Locate the cell with the specified text and output its [x, y] center coordinate. 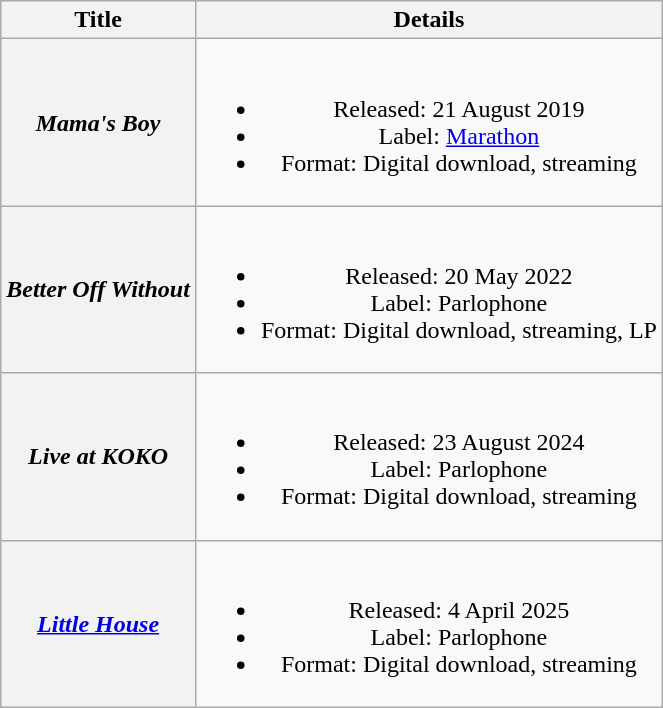
Title [98, 20]
Details [428, 20]
Released: 20 May 2022Label: ParlophoneFormat: Digital download, streaming, LP [428, 290]
Better Off Without [98, 290]
Released: 4 April 2025Label: ParlophoneFormat: Digital download, streaming [428, 624]
Mama's Boy [98, 122]
Live at KOKO [98, 456]
Released: 21 August 2019Label: MarathonFormat: Digital download, streaming [428, 122]
Little House [98, 624]
Released: 23 August 2024Label: ParlophoneFormat: Digital download, streaming [428, 456]
